Locate the cell with the specified text and output its [x, y] center coordinate. 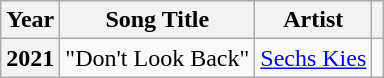
"Don't Look Back" [158, 58]
Artist [314, 20]
Song Title [158, 20]
Year [30, 20]
Sechs Kies [314, 58]
2021 [30, 58]
